Extract the [x, y] coordinate from the center of the cell holding the provided text.  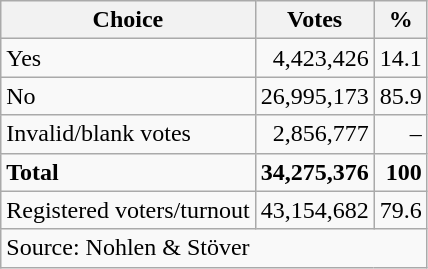
34,275,376 [314, 172]
Total [128, 172]
Registered voters/turnout [128, 210]
% [400, 20]
43,154,682 [314, 210]
Choice [128, 20]
Source: Nohlen & Stöver [214, 248]
– [400, 134]
4,423,426 [314, 58]
85.9 [400, 96]
79.6 [400, 210]
26,995,173 [314, 96]
Invalid/blank votes [128, 134]
2,856,777 [314, 134]
100 [400, 172]
14.1 [400, 58]
Votes [314, 20]
No [128, 96]
Yes [128, 58]
